Provide the (X, Y) coordinate of the cell's center where the given text is located.  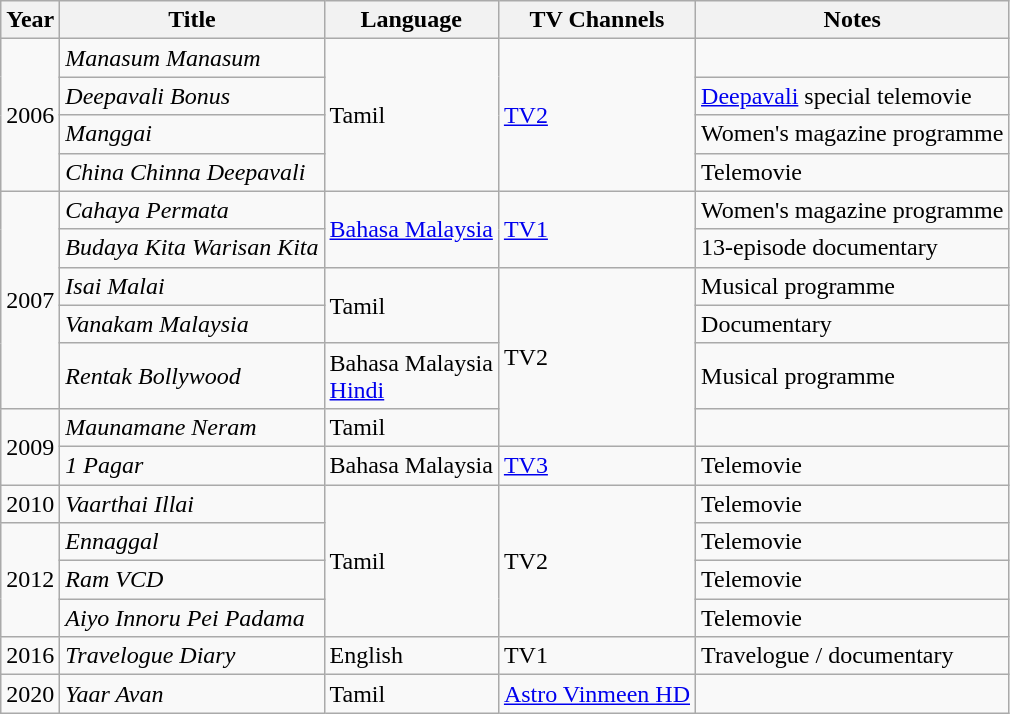
Vanakam Malaysia (192, 324)
Travelogue / documentary (852, 656)
2016 (30, 656)
English (411, 656)
Language (411, 20)
Maunamane Neram (192, 427)
Cahaya Permata (192, 210)
2006 (30, 115)
Manasum Manasum (192, 58)
Bahasa Malaysia Hindi (411, 376)
TV Channels (596, 20)
Budaya Kita Warisan Kita (192, 248)
Year (30, 20)
2012 (30, 580)
1 Pagar (192, 465)
Documentary (852, 324)
China Chinna Deepavali (192, 172)
Yaar Avan (192, 694)
Notes (852, 20)
Aiyo Innoru Pei Padama (192, 618)
Ram VCD (192, 580)
Vaarthai Illai (192, 503)
Travelogue Diary (192, 656)
Isai Malai (192, 286)
Rentak Bollywood (192, 376)
2020 (30, 694)
TV3 (596, 465)
2009 (30, 446)
Deepavali special telemovie (852, 96)
Ennaggal (192, 542)
2010 (30, 503)
Deepavali Bonus (192, 96)
Astro Vinmeen HD (596, 694)
2007 (30, 300)
Title (192, 20)
13-episode documentary (852, 248)
Manggai (192, 134)
